Return the (x, y) coordinate for the center point of the cell that contains the specified text.  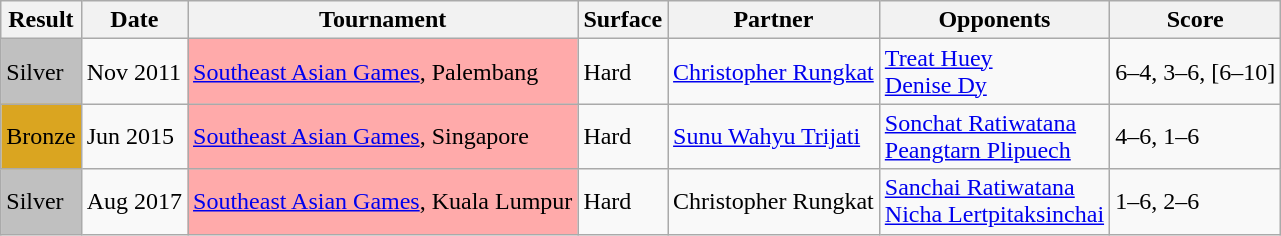
Result (41, 20)
Partner (774, 20)
4–6, 1–6 (1196, 136)
Sanchai Ratiwatana Nicha Lertpitaksinchai (994, 202)
1–6, 2–6 (1196, 202)
Aug 2017 (134, 202)
Jun 2015 (134, 136)
Opponents (994, 20)
Southeast Asian Games, Palembang (383, 72)
Southeast Asian Games, Kuala Lumpur (383, 202)
Southeast Asian Games, Singapore (383, 136)
Nov 2011 (134, 72)
Date (134, 20)
Bronze (41, 136)
Sonchat Ratiwatana Peangtarn Plipuech (994, 136)
Tournament (383, 20)
6–4, 3–6, [6–10] (1196, 72)
Sunu Wahyu Trijati (774, 136)
Treat Huey Denise Dy (994, 72)
Surface (623, 20)
Score (1196, 20)
